Capture the cell that displays the provided text and extract its [X, Y] central coordinate. 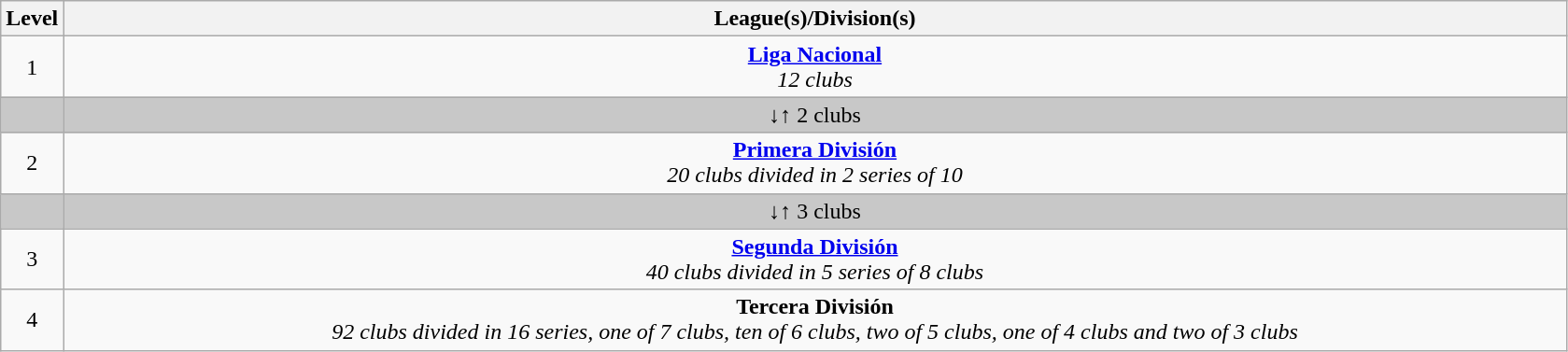
↓↑ 2 clubs [814, 115]
Primera División20 clubs divided in 2 series of 10 [814, 162]
4 [32, 319]
↓↑ 3 clubs [814, 211]
2 [32, 162]
Liga Nacional12 clubs [814, 67]
1 [32, 67]
League(s)/Division(s) [814, 19]
3 [32, 260]
Tercera División92 clubs divided in 16 series, one of 7 clubs, ten of 6 clubs, two of 5 clubs, one of 4 clubs and two of 3 clubs [814, 319]
Segunda División40 clubs divided in 5 series of 8 clubs [814, 260]
Level [32, 19]
